Locate the cell with the specified text and output its (x, y) center coordinate. 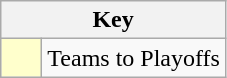
Teams to Playoffs (134, 58)
Key (114, 20)
